Scan for the cell matching the given text and deliver its [x, y] coordinate at center. 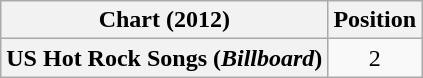
US Hot Rock Songs (Billboard) [164, 58]
2 [375, 58]
Chart (2012) [164, 20]
Position [375, 20]
